For the text-containing cell, return its midpoint in [X, Y] coordinate format. 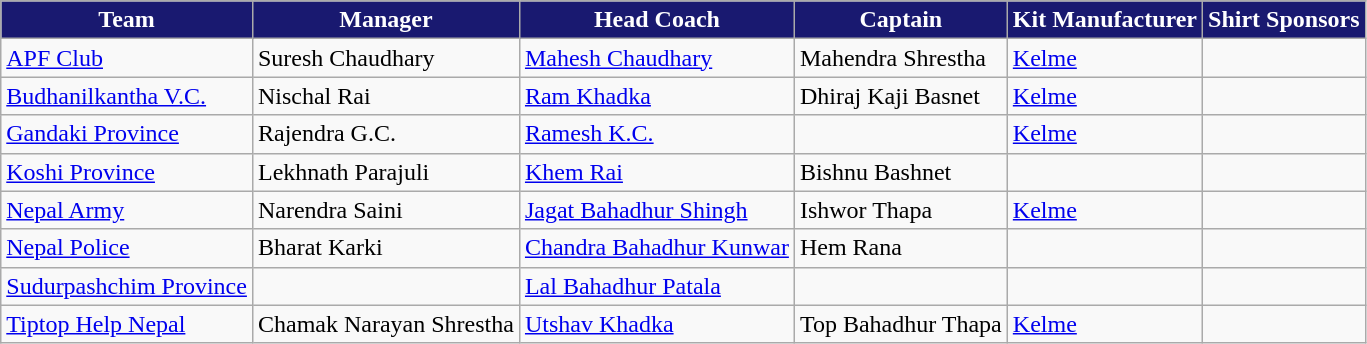
Chandra Bahadhur Kunwar [656, 248]
Tiptop Help Nepal [127, 324]
Suresh Chaudhary [386, 58]
Chamak Narayan Shrestha [386, 324]
Khem Rai [656, 172]
Koshi Province [127, 172]
Jagat Bahadhur Shingh [656, 210]
Utshav Khadka [656, 324]
Team [127, 20]
Ram Khadka [656, 96]
Ramesh K.C. [656, 134]
Budhanilkantha V.C. [127, 96]
Kit Manufacturer [1104, 20]
Nepal Army [127, 210]
Hem Rana [900, 248]
Mahesh Chaudhary [656, 58]
Head Coach [656, 20]
Rajendra G.C. [386, 134]
Nepal Police [127, 248]
Shirt Sponsors [1284, 20]
Narendra Saini [386, 210]
Manager [386, 20]
Sudurpashchim Province [127, 286]
Top Bahadhur Thapa [900, 324]
Bishnu Bashnet [900, 172]
Bharat Karki [386, 248]
Ishwor Thapa [900, 210]
Lekhnath Parajuli [386, 172]
Gandaki Province [127, 134]
Mahendra Shrestha [900, 58]
Dhiraj Kaji Basnet [900, 96]
Captain [900, 20]
Lal Bahadhur Patala [656, 286]
Nischal Rai [386, 96]
APF Club [127, 58]
